Output the [X, Y] coordinate of the center of the cell containing the given text.  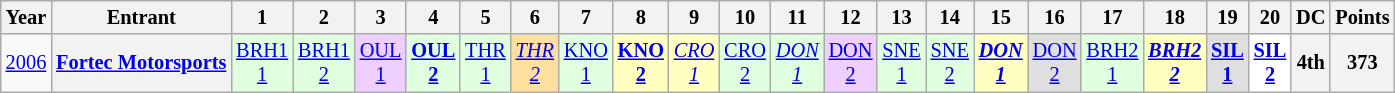
CRO1 [694, 63]
BRH12 [324, 63]
CRO2 [745, 63]
OUL1 [381, 63]
SNE1 [901, 63]
Points [1362, 17]
2006 [26, 63]
373 [1362, 63]
3 [381, 17]
20 [1270, 17]
7 [586, 17]
8 [641, 17]
KNO2 [641, 63]
THR2 [535, 63]
Year [26, 17]
KNO1 [586, 63]
Entrant [141, 17]
THR1 [485, 63]
OUL2 [433, 63]
Fortec Motorsports [141, 63]
BRH11 [262, 63]
16 [1055, 17]
19 [1228, 17]
15 [1001, 17]
SNE2 [950, 63]
2 [324, 17]
4 [433, 17]
6 [535, 17]
SIL2 [1270, 63]
18 [1174, 17]
4th [1310, 63]
1 [262, 17]
17 [1112, 17]
14 [950, 17]
11 [798, 17]
12 [851, 17]
BRH21 [1112, 63]
9 [694, 17]
10 [745, 17]
5 [485, 17]
13 [901, 17]
BRH22 [1174, 63]
DC [1310, 17]
SIL1 [1228, 63]
